Pinpoint the cell where the given text exists, returning its [x, y] midpoint coordinate. 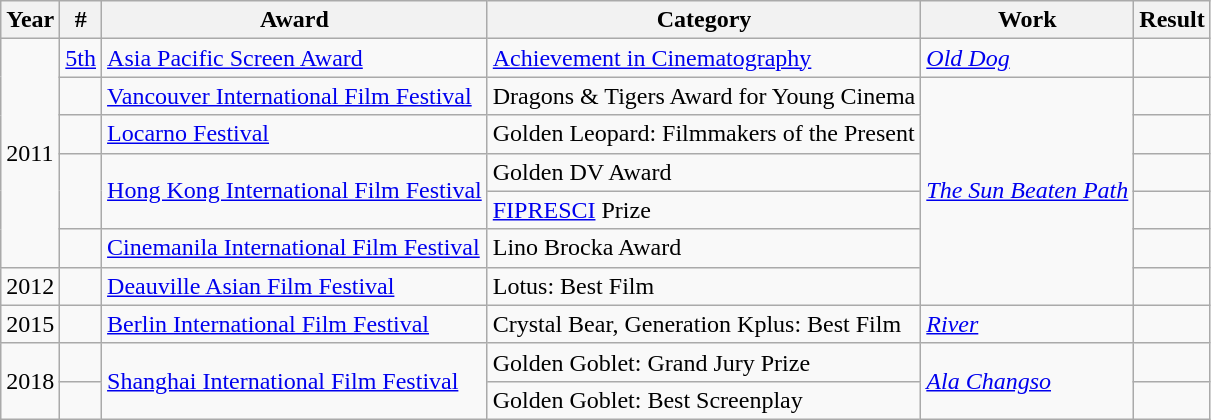
Vancouver International Film Festival [295, 96]
The Sun Beaten Path [1028, 191]
Year [30, 20]
Ala Changso [1028, 381]
Cinemanila International Film Festival [295, 248]
Crystal Bear, Generation Kplus: Best Film [704, 324]
Award [295, 20]
Category [704, 20]
Golden Goblet: Best Screenplay [704, 400]
Golden DV Award [704, 172]
Lotus: Best Film [704, 286]
Berlin International Film Festival [295, 324]
FIPRESCI Prize [704, 210]
2018 [30, 381]
Achievement in Cinematography [704, 58]
Golden Goblet: Grand Jury Prize [704, 362]
Shanghai International Film Festival [295, 381]
Hong Kong International Film Festival [295, 191]
River [1028, 324]
Locarno Festival [295, 134]
2012 [30, 286]
Lino Brocka Award [704, 248]
Asia Pacific Screen Award [295, 58]
Deauville Asian Film Festival [295, 286]
Golden Leopard: Filmmakers of the Present [704, 134]
Work [1028, 20]
Old Dog [1028, 58]
Dragons & Tigers Award for Young Cinema [704, 96]
5th [81, 58]
2015 [30, 324]
# [81, 20]
2011 [30, 153]
Result [1172, 20]
